Determine the (X, Y) coordinate at the center of the cell enclosing the given text.  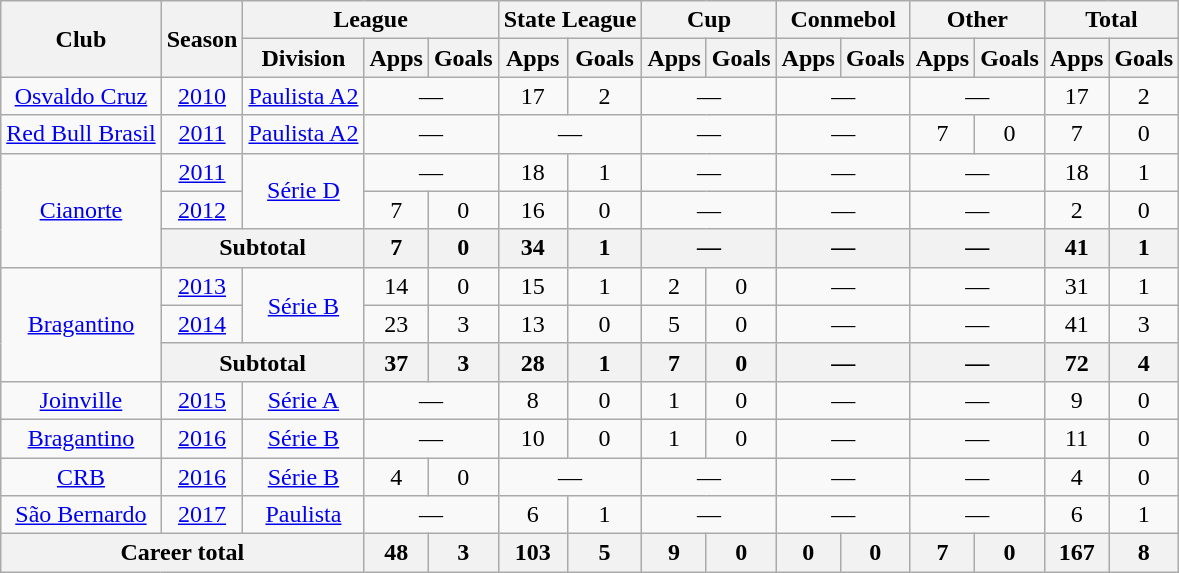
23 (396, 324)
Paulista (304, 515)
Série A (304, 400)
31 (1076, 286)
103 (532, 553)
14 (396, 286)
16 (532, 210)
2014 (202, 324)
11 (1076, 438)
Season (202, 39)
Club (81, 39)
72 (1076, 362)
Other (977, 20)
League (370, 20)
CRB (81, 477)
10 (532, 438)
2010 (202, 96)
28 (532, 362)
State League (570, 20)
Red Bull Brasil (81, 134)
Total (1111, 20)
15 (532, 286)
37 (396, 362)
Cianorte (81, 210)
Série D (304, 191)
48 (396, 553)
34 (532, 248)
2015 (202, 400)
São Bernardo (81, 515)
Osvaldo Cruz (81, 96)
2017 (202, 515)
Career total (182, 553)
2012 (202, 210)
2013 (202, 286)
167 (1076, 553)
Conmebol (843, 20)
Joinville (81, 400)
13 (532, 324)
Cup (709, 20)
Division (304, 58)
